Output the [X, Y] coordinate of the center of the cell containing the given text.  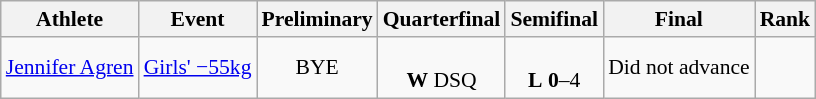
Event [198, 19]
Jennifer Agren [70, 68]
L 0–4 [554, 68]
BYE [316, 68]
Final [679, 19]
Semifinal [554, 19]
W DSQ [442, 68]
Preliminary [316, 19]
Girls' −55kg [198, 68]
Rank [786, 19]
Quarterfinal [442, 19]
Athlete [70, 19]
Did not advance [679, 68]
